Scan for the cell matching the given text and deliver its [X, Y] coordinate at center. 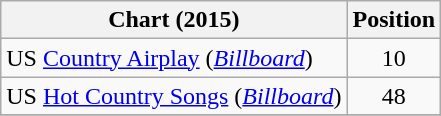
Position [394, 20]
48 [394, 96]
Chart (2015) [174, 20]
US Country Airplay (Billboard) [174, 58]
US Hot Country Songs (Billboard) [174, 96]
10 [394, 58]
